Locate the cell with the specified text and output its (x, y) center coordinate. 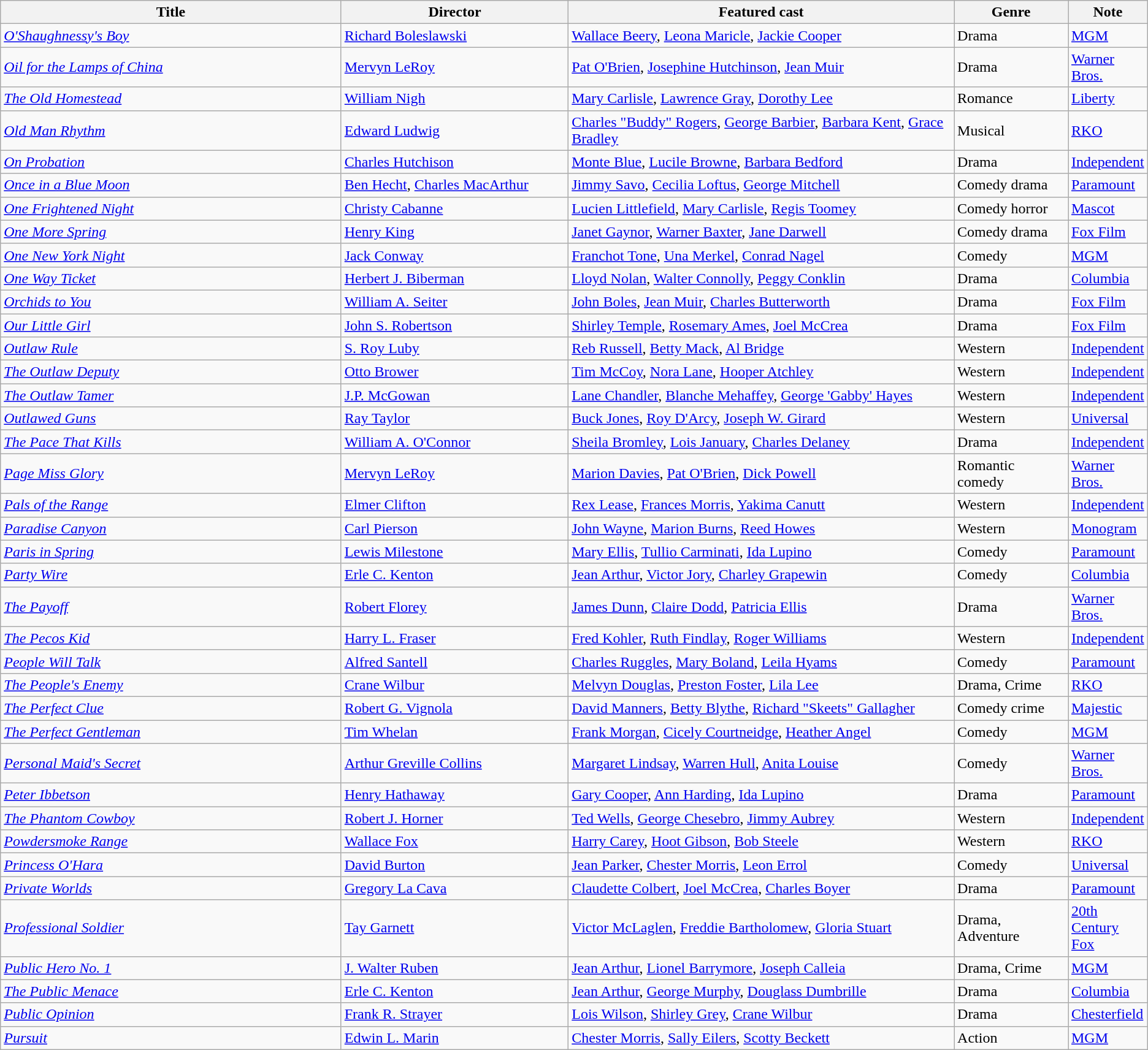
On Probation (170, 162)
Lucien Littlefield, Mary Carlisle, Regis Toomey (762, 208)
Page Miss Glory (170, 473)
Outlawed Guns (170, 419)
Party Wire (170, 575)
Sheila Bromley, Lois January, Charles Delaney (762, 442)
Chesterfield (1108, 1014)
Edward Ludwig (454, 130)
Romance (1011, 99)
Lewis Milestone (454, 552)
Claudette Colbert, Joel McCrea, Charles Boyer (762, 888)
William A. Seiter (454, 302)
Janet Gaynor, Warner Baxter, Jane Darwell (762, 232)
Public Hero No. 1 (170, 968)
Jean Arthur, George Murphy, Douglass Dumbrille (762, 991)
Robert Florey (454, 607)
John Wayne, Marion Burns, Reed Howes (762, 528)
James Dunn, Claire Dodd, Patricia Ellis (762, 607)
Private Worlds (170, 888)
Ray Taylor (454, 419)
Monte Blue, Lucile Browne, Barbara Bedford (762, 162)
Comedy crime (1011, 708)
Director (454, 12)
Alfred Santell (454, 661)
William Nigh (454, 99)
Princess O'Hara (170, 865)
O'Shaughnessy's Boy (170, 36)
Victor McLaglen, Freddie Bartholomew, Gloria Stuart (762, 928)
Lois Wilson, Shirley Grey, Crane Wilbur (762, 1014)
Paradise Canyon (170, 528)
Robert G. Vignola (454, 708)
Wallace Beery, Leona Maricle, Jackie Cooper (762, 36)
Jimmy Savo, Cecilia Loftus, George Mitchell (762, 185)
Title (170, 12)
Professional Soldier (170, 928)
Featured cast (762, 12)
Harry Carey, Hoot Gibson, Bob Steele (762, 842)
David Manners, Betty Blythe, Richard "Skeets" Gallagher (762, 708)
The Pecos Kid (170, 638)
Peter Ibbetson (170, 795)
Otto Brower (454, 372)
Shirley Temple, Rosemary Ames, Joel McCrea (762, 325)
Charles Hutchison (454, 162)
Note (1108, 12)
The Pace That Kills (170, 442)
Lane Chandler, Blanche Mehaffey, George 'Gabby' Hayes (762, 395)
John Boles, Jean Muir, Charles Butterworth (762, 302)
Gary Cooper, Ann Harding, Ida Lupino (762, 795)
Pursuit (170, 1038)
Margaret Lindsay, Warren Hull, Anita Louise (762, 764)
John S. Robertson (454, 325)
Robert J. Horner (454, 818)
J. Walter Ruben (454, 968)
Mary Carlisle, Lawrence Gray, Dorothy Lee (762, 99)
Tim Whelan (454, 731)
Personal Maid's Secret (170, 764)
Christy Cabanne (454, 208)
Marion Davies, Pat O'Brien, Dick Powell (762, 473)
20th Century Fox (1108, 928)
The People's Enemy (170, 685)
One Way Ticket (170, 278)
Public Opinion (170, 1014)
Charles Ruggles, Mary Boland, Leila Hyams (762, 661)
David Burton (454, 865)
Henry Hathaway (454, 795)
Charles "Buddy" Rogers, George Barbier, Barbara Kent, Grace Bradley (762, 130)
Elmer Clifton (454, 505)
Ben Hecht, Charles MacArthur (454, 185)
One New York Night (170, 255)
Lloyd Nolan, Walter Connolly, Peggy Conklin (762, 278)
Mary Ellis, Tullio Carminati, Ida Lupino (762, 552)
Old Man Rhythm (170, 130)
Reb Russell, Betty Mack, Al Bridge (762, 349)
Gregory La Cava (454, 888)
Our Little Girl (170, 325)
J.P. McGowan (454, 395)
Arthur Greville Collins (454, 764)
The Perfect Clue (170, 708)
Edwin L. Marin (454, 1038)
Henry King (454, 232)
Majestic (1108, 708)
Mascot (1108, 208)
Pals of the Range (170, 505)
The Payoff (170, 607)
People Will Talk (170, 661)
Tay Garnett (454, 928)
Wallace Fox (454, 842)
Jean Arthur, Lionel Barrymore, Joseph Calleia (762, 968)
Orchids to You (170, 302)
Carl Pierson (454, 528)
Crane Wilbur (454, 685)
Frank R. Strayer (454, 1014)
Ted Wells, George Chesebro, Jimmy Aubrey (762, 818)
Outlaw Rule (170, 349)
Tim McCoy, Nora Lane, Hooper Atchley (762, 372)
Action (1011, 1038)
The Outlaw Tamer (170, 395)
Liberty (1108, 99)
Powdersmoke Range (170, 842)
Pat O'Brien, Josephine Hutchinson, Jean Muir (762, 67)
The Perfect Gentleman (170, 731)
Frank Morgan, Cicely Courtneidge, Heather Angel (762, 731)
Rex Lease, Frances Morris, Yakima Canutt (762, 505)
Richard Boleslawski (454, 36)
One Frightened Night (170, 208)
Musical (1011, 130)
Franchot Tone, Una Merkel, Conrad Nagel (762, 255)
S. Roy Luby (454, 349)
Once in a Blue Moon (170, 185)
The Phantom Cowboy (170, 818)
Buck Jones, Roy D'Arcy, Joseph W. Girard (762, 419)
Fred Kohler, Ruth Findlay, Roger Williams (762, 638)
Romantic comedy (1011, 473)
Genre (1011, 12)
The Old Homestead (170, 99)
William A. O'Connor (454, 442)
Harry L. Fraser (454, 638)
Monogram (1108, 528)
One More Spring (170, 232)
Oil for the Lamps of China (170, 67)
Paris in Spring (170, 552)
Jack Conway (454, 255)
The Public Menace (170, 991)
Melvyn Douglas, Preston Foster, Lila Lee (762, 685)
Jean Arthur, Victor Jory, Charley Grapewin (762, 575)
Herbert J. Biberman (454, 278)
Comedy horror (1011, 208)
Jean Parker, Chester Morris, Leon Errol (762, 865)
Chester Morris, Sally Eilers, Scotty Beckett (762, 1038)
The Outlaw Deputy (170, 372)
Drama, Adventure (1011, 928)
